Output the [x, y] coordinate of the center of the cell containing the given text.  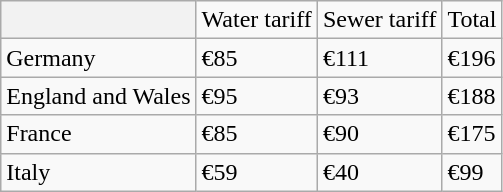
€188 [472, 96]
€95 [256, 96]
France [98, 134]
Total [472, 20]
€93 [380, 96]
England and Wales [98, 96]
€111 [380, 58]
€175 [472, 134]
€40 [380, 172]
Italy [98, 172]
Sewer tariff [380, 20]
€90 [380, 134]
Water tariff [256, 20]
Germany [98, 58]
€196 [472, 58]
€99 [472, 172]
€59 [256, 172]
